Detect which cell encompasses the target text, then output its [X, Y] center coordinate. 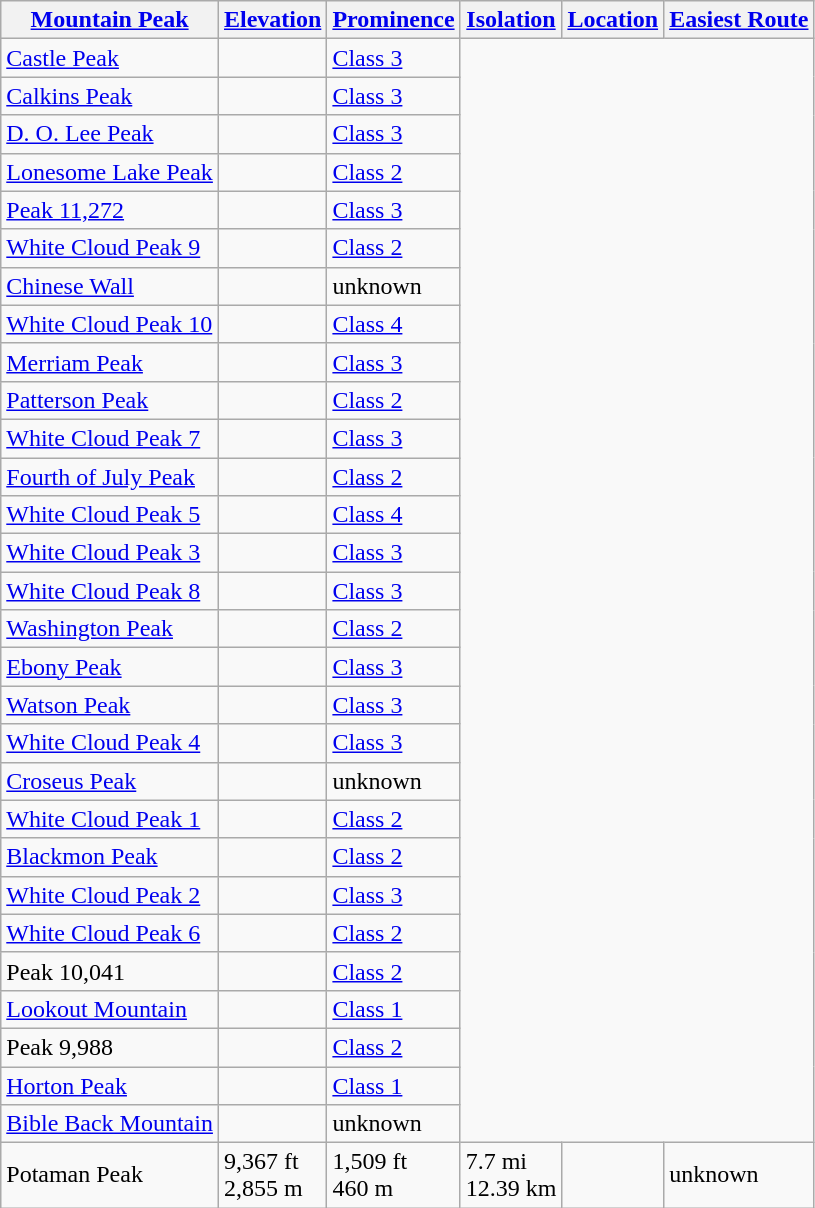
White Cloud Peak 4 [110, 743]
Peak 11,272 [110, 210]
Ebony Peak [110, 667]
Easiest Route [739, 20]
Location [613, 20]
Fourth of July Peak [110, 477]
Peak 9,988 [110, 1047]
Chinese Wall [110, 286]
Bible Back Mountain [110, 1124]
7.7 mi12.39 km [511, 1176]
White Cloud Peak 7 [110, 438]
Potaman Peak [110, 1176]
Watson Peak [110, 705]
1,509 ft460 m [394, 1176]
Merriam Peak [110, 362]
Calkins Peak [110, 96]
White Cloud Peak 2 [110, 895]
Prominence [394, 20]
White Cloud Peak 9 [110, 248]
White Cloud Peak 1 [110, 819]
Lonesome Lake Peak [110, 172]
White Cloud Peak 8 [110, 591]
9,367 ft2,855 m [272, 1176]
Lookout Mountain [110, 1009]
Castle Peak [110, 58]
Peak 10,041 [110, 971]
Elevation [272, 20]
Patterson Peak [110, 400]
Croseus Peak [110, 781]
Washington Peak [110, 629]
Isolation [511, 20]
Mountain Peak [110, 20]
D. O. Lee Peak [110, 134]
White Cloud Peak 10 [110, 324]
Horton Peak [110, 1085]
White Cloud Peak 5 [110, 515]
Blackmon Peak [110, 857]
White Cloud Peak 6 [110, 933]
White Cloud Peak 3 [110, 553]
